Output the [x, y] coordinate of the center of the cell containing the given text.  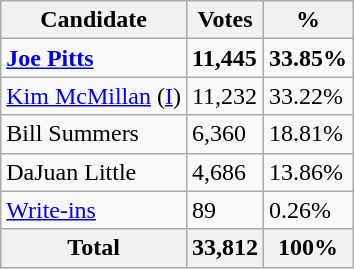
33.85% [308, 58]
13.86% [308, 172]
Candidate [94, 20]
33,812 [224, 248]
100% [308, 248]
DaJuan Little [94, 172]
Joe Pitts [94, 58]
4,686 [224, 172]
33.22% [308, 96]
18.81% [308, 134]
6,360 [224, 134]
Kim McMillan (I) [94, 96]
Votes [224, 20]
0.26% [308, 210]
Write-ins [94, 210]
Bill Summers [94, 134]
11,445 [224, 58]
% [308, 20]
Total [94, 248]
89 [224, 210]
11,232 [224, 96]
